Locate the cell with the specified text and output its (x, y) center coordinate. 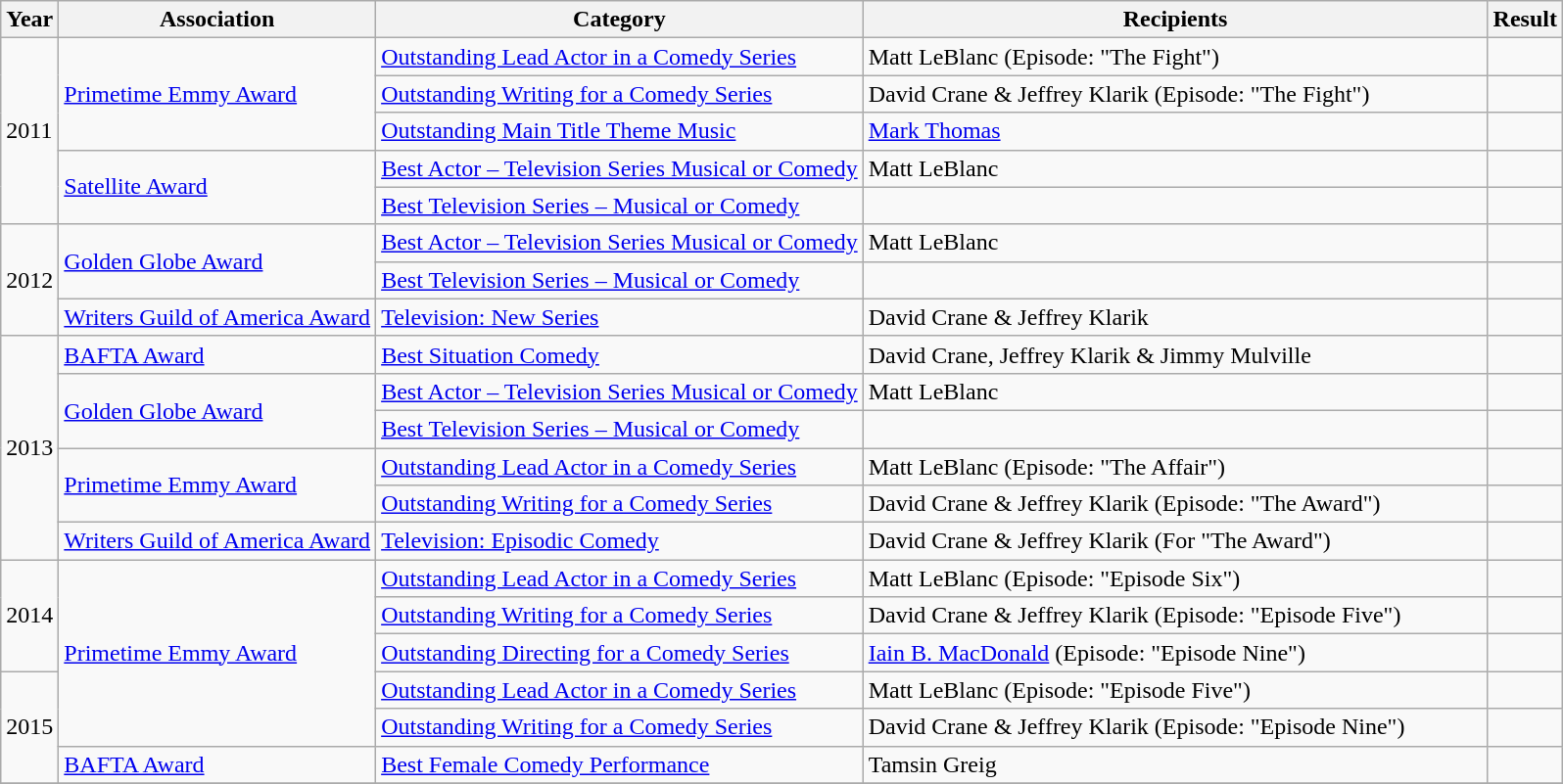
David Crane & Jeffrey Klarik (Episode: "Episode Nine") (1175, 727)
2015 (29, 727)
Tamsin Greig (1175, 764)
Result (1525, 20)
Matt LeBlanc (Episode: "The Affair") (1175, 467)
2012 (29, 280)
2014 (29, 616)
David Crane & Jeffrey Klarik (For "The Award") (1175, 541)
Satellite Award (217, 187)
Mark Thomas (1175, 131)
Television: Episodic Comedy (620, 541)
Outstanding Main Title Theme Music (620, 131)
Matt LeBlanc (Episode: "Episode Six") (1175, 578)
Association (217, 20)
Best Female Comedy Performance (620, 764)
Best Situation Comedy (620, 354)
Year (29, 20)
David Crane & Jeffrey Klarik (Episode: "The Award") (1175, 504)
2013 (29, 447)
David Crane & Jeffrey Klarik (1175, 317)
Matt LeBlanc (Episode: "Episode Five") (1175, 690)
David Crane & Jeffrey Klarik (Episode: "Episode Five") (1175, 616)
Category (620, 20)
Recipients (1175, 20)
2011 (29, 131)
Outstanding Directing for a Comedy Series (620, 653)
David Crane, Jeffrey Klarik & Jimmy Mulville (1175, 354)
David Crane & Jeffrey Klarik (Episode: "The Fight") (1175, 94)
Matt LeBlanc (Episode: "The Fight") (1175, 57)
Iain B. MacDonald (Episode: "Episode Nine") (1175, 653)
Television: New Series (620, 317)
